From the cell containing the given text, extract its center point as [x, y] coordinate. 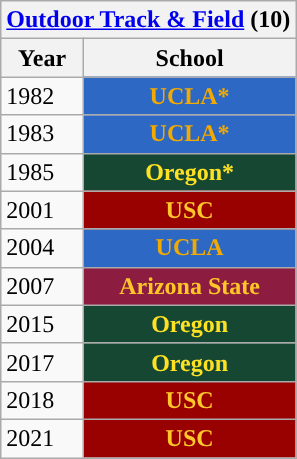
2001 [42, 210]
1983 [42, 134]
Outdoor Track & Field (10) [148, 20]
2017 [42, 362]
Oregon* [189, 172]
2015 [42, 324]
1982 [42, 96]
1985 [42, 172]
2018 [42, 400]
UCLA [189, 248]
Arizona State [189, 286]
Year [42, 58]
2007 [42, 286]
2004 [42, 248]
2021 [42, 438]
School [189, 58]
